Search for the cell housing the specified text and yield its [X, Y] center coordinate. 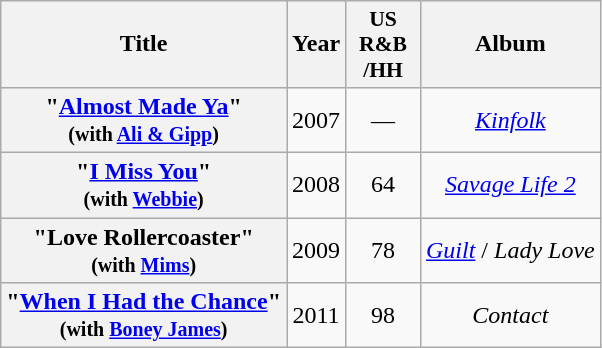
78 [384, 250]
Title [144, 44]
US R&B/HH [384, 44]
Contact [510, 316]
"Almost Made Ya" (with Ali & Gipp) [144, 120]
Year [316, 44]
"When I Had the Chance" (with Boney James) [144, 316]
2007 [316, 120]
Savage Life 2 [510, 184]
2011 [316, 316]
2009 [316, 250]
"Love Rollercoaster" (with Mims) [144, 250]
— [384, 120]
Album [510, 44]
98 [384, 316]
"I Miss You" (with Webbie) [144, 184]
2008 [316, 184]
Guilt / Lady Love [510, 250]
64 [384, 184]
Kinfolk [510, 120]
